Detect which cell encompasses the target text, then output its [x, y] center coordinate. 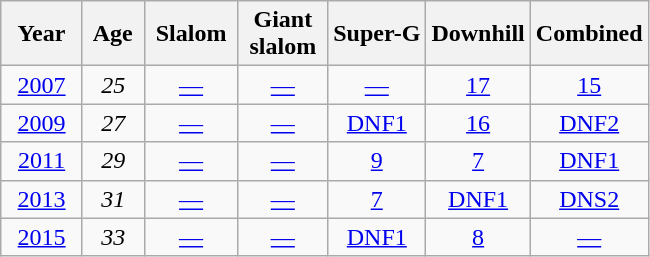
Giant slalom [283, 34]
31 [113, 199]
Year [42, 34]
Super-G [377, 34]
16 [478, 123]
9 [377, 161]
Combined [589, 34]
2015 [42, 237]
17 [478, 85]
DNS2 [589, 199]
2013 [42, 199]
Slalom [191, 34]
Downhill [478, 34]
27 [113, 123]
33 [113, 237]
2007 [42, 85]
2011 [42, 161]
15 [589, 85]
2009 [42, 123]
29 [113, 161]
25 [113, 85]
DNF2 [589, 123]
8 [478, 237]
Age [113, 34]
